Output the [X, Y] coordinate of the center of the cell containing the given text.  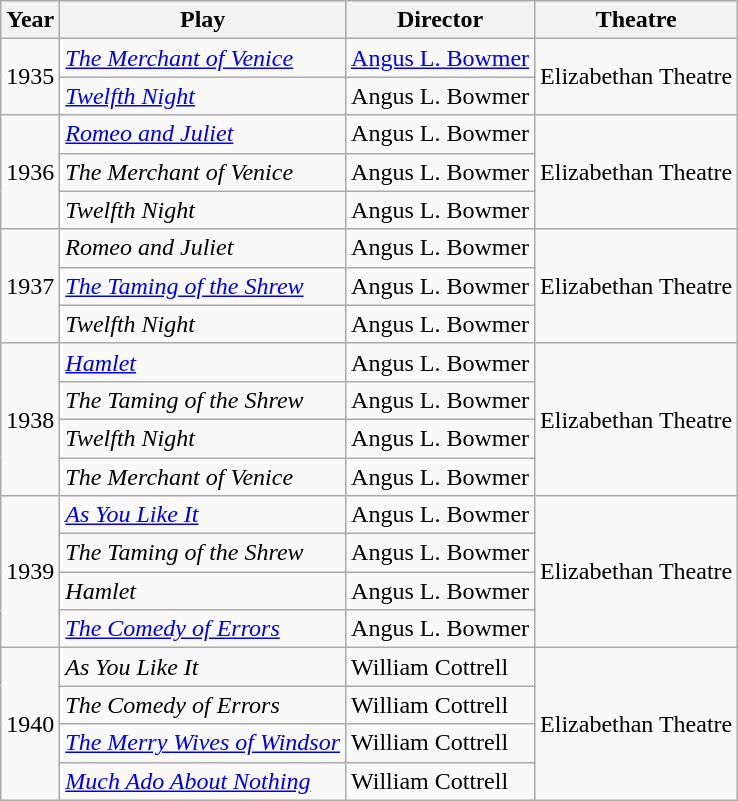
The Merry Wives of Windsor [203, 743]
1940 [30, 724]
1937 [30, 286]
1938 [30, 419]
1935 [30, 77]
Year [30, 20]
Play [203, 20]
Much Ado About Nothing [203, 781]
Theatre [636, 20]
Director [440, 20]
1939 [30, 572]
1936 [30, 172]
